Search for the cell housing the specified text and yield its [x, y] center coordinate. 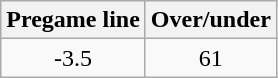
Over/under [210, 20]
-3.5 [74, 58]
61 [210, 58]
Pregame line [74, 20]
